Search for the cell housing the specified text and yield its (X, Y) center coordinate. 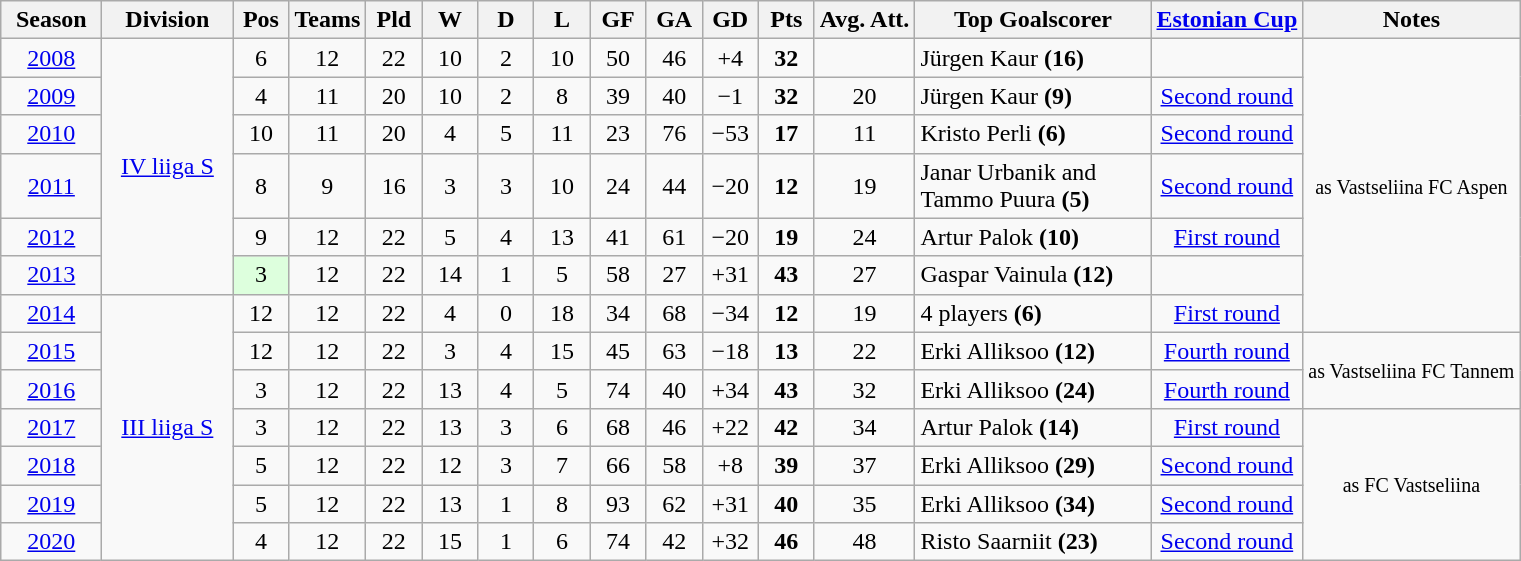
GA (674, 20)
Jürgen Kaur (9) (1033, 96)
2020 (52, 542)
93 (618, 503)
2017 (52, 427)
+32 (730, 542)
Notes (1412, 20)
Season (52, 20)
W (450, 20)
as Vastseliina FC Aspen (1412, 186)
Kristo Perli (6) (1033, 134)
4 players (6) (1033, 313)
Top Goalscorer (1033, 20)
IV liiga S (168, 166)
−18 (730, 351)
Pts (786, 20)
Pld (394, 20)
61 (674, 237)
2016 (52, 389)
Artur Palok (10) (1033, 237)
−53 (730, 134)
Pos (261, 20)
35 (864, 503)
48 (864, 542)
Estonian Cup (1227, 20)
2014 (52, 313)
Erki Alliksoo (34) (1033, 503)
44 (674, 186)
as FC Vastseliina (1412, 484)
16 (394, 186)
+4 (730, 58)
23 (618, 134)
Jürgen Kaur (16) (1033, 58)
+34 (730, 389)
7 (562, 465)
Janar Urbanik and Tammo Puura (5) (1033, 186)
D (506, 20)
L (562, 20)
III liiga S (168, 427)
76 (674, 134)
2013 (52, 275)
Artur Palok (14) (1033, 427)
Gaspar Vainula (12) (1033, 275)
Erki Alliksoo (24) (1033, 389)
Risto Saarniit (23) (1033, 542)
0 (506, 313)
as Vastseliina FC Tannem (1412, 370)
GF (618, 20)
2009 (52, 96)
66 (618, 465)
2015 (52, 351)
Erki Alliksoo (29) (1033, 465)
Avg. Att. (864, 20)
+22 (730, 427)
37 (864, 465)
2019 (52, 503)
41 (618, 237)
45 (618, 351)
18 (562, 313)
−1 (730, 96)
2018 (52, 465)
2011 (52, 186)
GD (730, 20)
2012 (52, 237)
2010 (52, 134)
Division (168, 20)
63 (674, 351)
−34 (730, 313)
14 (450, 275)
62 (674, 503)
Erki Alliksoo (12) (1033, 351)
+8 (730, 465)
50 (618, 58)
Teams (328, 20)
17 (786, 134)
2008 (52, 58)
